Determine the [X, Y] coordinate at the center of the cell enclosing the given text.  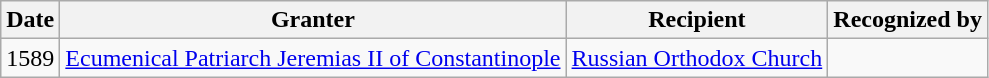
Ecumenical Patriarch Jeremias II of Constantinople [313, 58]
1589 [30, 58]
Russian Orthodox Church [697, 58]
Recognized by [908, 20]
Granter [313, 20]
Recipient [697, 20]
Date [30, 20]
